Output the (x, y) coordinate of the center of the cell containing the given text.  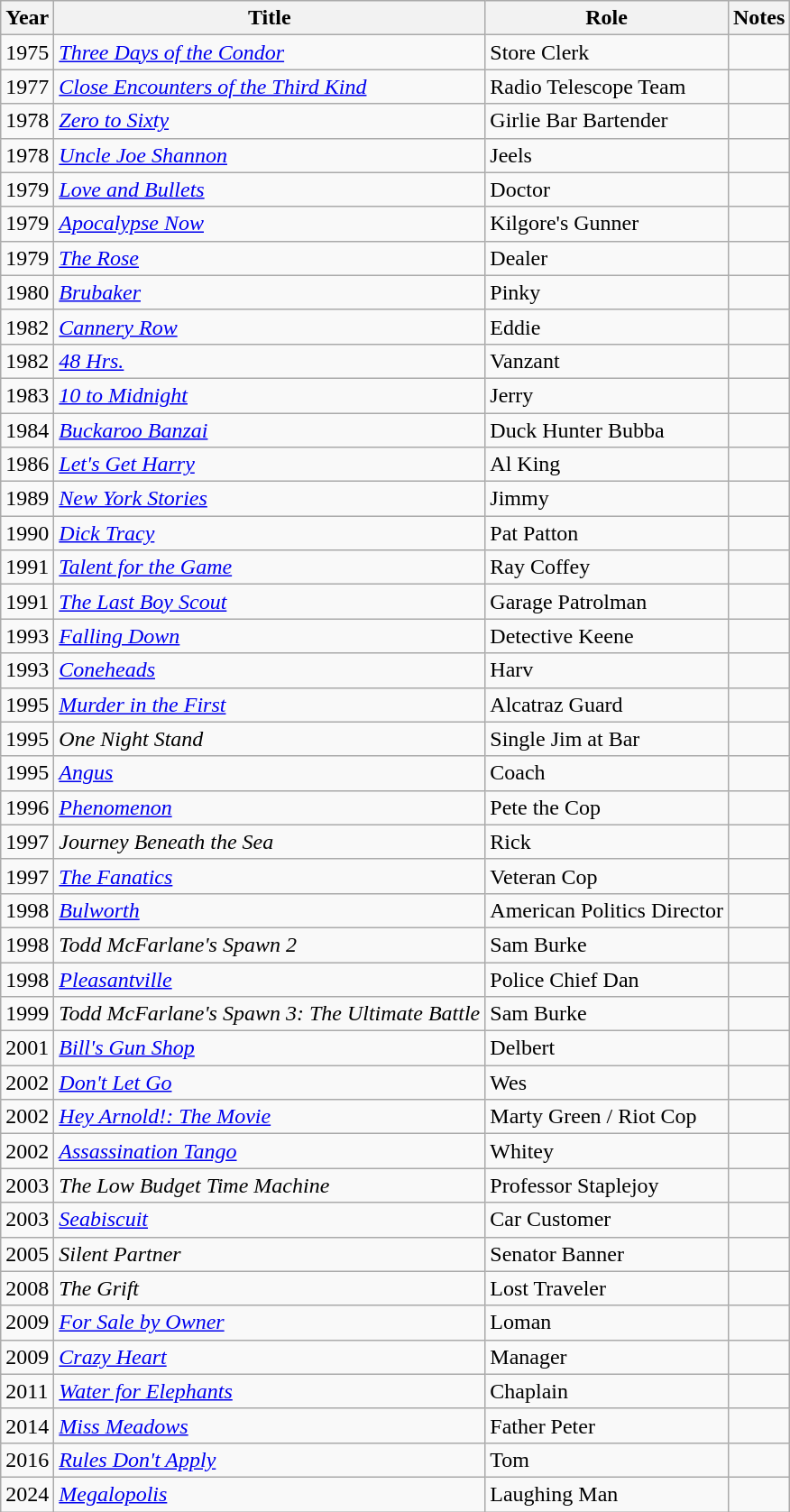
Let's Get Harry (270, 465)
Miss Meadows (270, 1425)
Coneheads (270, 670)
Bill's Gun Shop (270, 1048)
Uncle Joe Shannon (270, 155)
Falling Down (270, 636)
Seabiscuit (270, 1220)
Ray Coffey (607, 567)
Dealer (607, 258)
48 Hrs. (270, 361)
Talent for the Game (270, 567)
2024 (27, 1494)
Eddie (607, 327)
Notes (758, 18)
Murder in the First (270, 705)
The Rose (270, 258)
Pat Patton (607, 533)
Year (27, 18)
2008 (27, 1288)
2001 (27, 1048)
American Politics Director (607, 910)
1999 (27, 1014)
Rick (607, 842)
Title (270, 18)
Loman (607, 1323)
Marty Green / Riot Cop (607, 1117)
1990 (27, 533)
Harv (607, 670)
New York Stories (270, 499)
Duck Hunter Bubba (607, 430)
Wes (607, 1083)
Love and Bullets (270, 189)
Jimmy (607, 499)
Close Encounters of the Third Kind (270, 87)
Senator Banner (607, 1254)
Silent Partner (270, 1254)
Father Peter (607, 1425)
Single Jim at Bar (607, 739)
2011 (27, 1391)
Al King (607, 465)
Store Clerk (607, 52)
Zero to Sixty (270, 121)
1983 (27, 395)
Kilgore's Gunner (607, 224)
Dick Tracy (270, 533)
2016 (27, 1460)
2005 (27, 1254)
Chaplain (607, 1391)
Delbert (607, 1048)
Buckaroo Banzai (270, 430)
1984 (27, 430)
Assassination Tango (270, 1151)
10 to Midnight (270, 395)
Radio Telescope Team (607, 87)
Detective Keene (607, 636)
Manager (607, 1357)
Crazy Heart (270, 1357)
Alcatraz Guard (607, 705)
Car Customer (607, 1220)
Todd McFarlane's Spawn 3: The Ultimate Battle (270, 1014)
Jeels (607, 155)
Water for Elephants (270, 1391)
1986 (27, 465)
Angus (270, 773)
Cannery Row (270, 327)
1996 (27, 807)
Garage Patrolman (607, 602)
Veteran Cop (607, 876)
Professor Staplejoy (607, 1185)
Girlie Bar Bartender (607, 121)
Coach (607, 773)
Bulworth (270, 910)
1980 (27, 292)
1977 (27, 87)
Journey Beneath the Sea (270, 842)
Hey Arnold!: The Movie (270, 1117)
Three Days of the Condor (270, 52)
Pinky (607, 292)
1975 (27, 52)
Tom (607, 1460)
Role (607, 18)
Todd McFarlane's Spawn 2 (270, 945)
Phenomenon (270, 807)
Doctor (607, 189)
The Low Budget Time Machine (270, 1185)
For Sale by Owner (270, 1323)
Whitey (607, 1151)
Pleasantville (270, 979)
Vanzant (607, 361)
Laughing Man (607, 1494)
Lost Traveler (607, 1288)
The Grift (270, 1288)
2014 (27, 1425)
Rules Don't Apply (270, 1460)
The Last Boy Scout (270, 602)
Jerry (607, 395)
Don't Let Go (270, 1083)
One Night Stand (270, 739)
The Fanatics (270, 876)
Brubaker (270, 292)
1989 (27, 499)
Megalopolis (270, 1494)
Pete the Cop (607, 807)
Police Chief Dan (607, 979)
Apocalypse Now (270, 224)
